Pinpoint the cell where the given text exists, returning its (X, Y) midpoint coordinate. 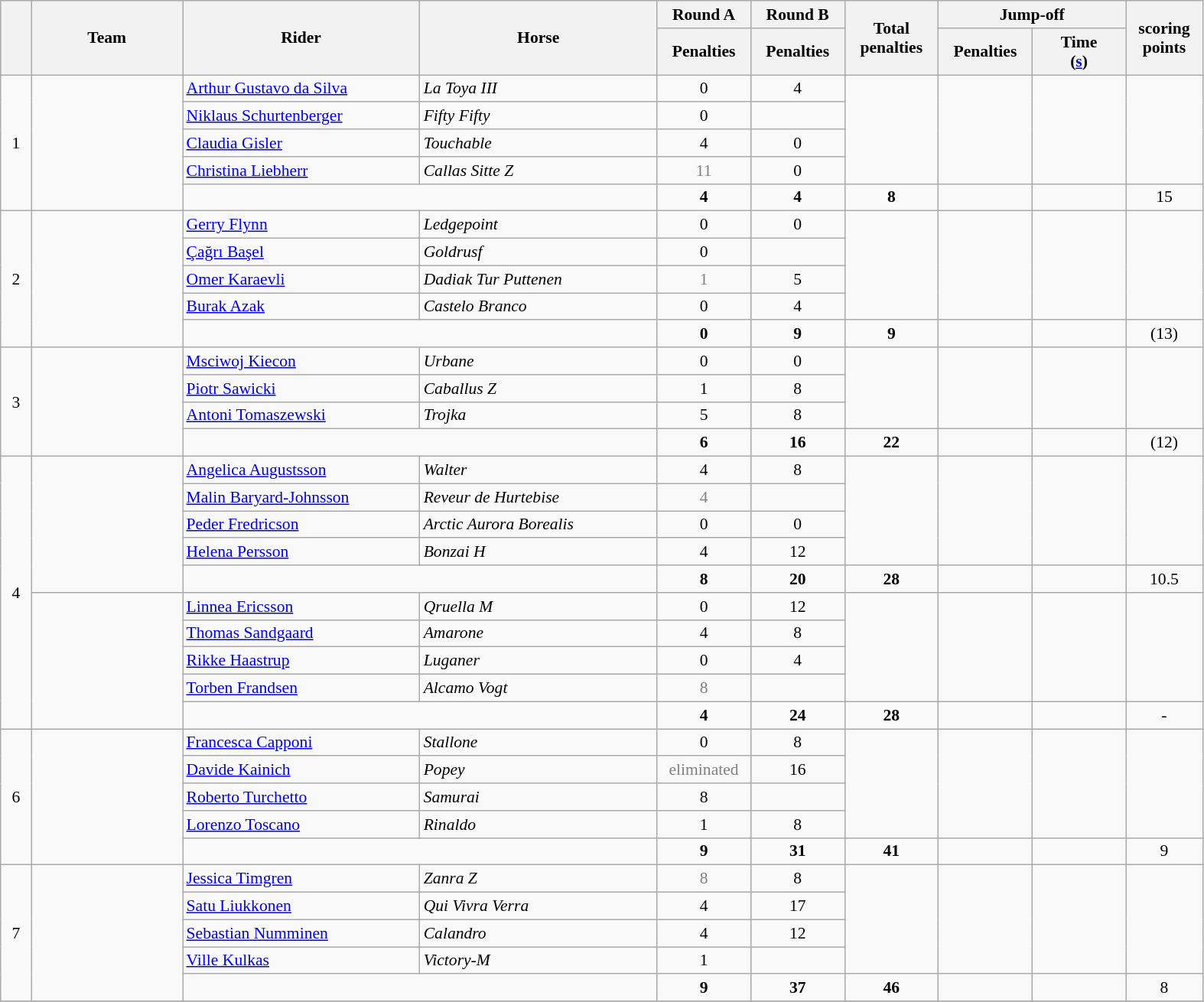
Ville Kulkas (301, 961)
Zanra Z (539, 879)
Samurai (539, 797)
24 (797, 715)
- (1164, 715)
17 (797, 906)
20 (797, 579)
37 (797, 988)
Popey (539, 770)
Christina Liebherr (301, 171)
Davide Kainich (301, 770)
Ledgepoint (539, 225)
Gerry Flynn (301, 225)
Rikke Haastrup (301, 661)
Rinaldo (539, 825)
Angelica Augustsson (301, 470)
Peder Fredricson (301, 525)
Malin Baryard-Johnsson (301, 497)
31 (797, 851)
Reveur de Hurtebise (539, 497)
Arctic Aurora Borealis (539, 525)
Helena Persson (301, 552)
Thomas Sandgaard (301, 633)
Linnea Ericsson (301, 607)
eliminated (704, 770)
Satu Liukkonen (301, 906)
Round B (797, 15)
2 (16, 279)
Calandro (539, 933)
7 (16, 933)
(13) (1164, 334)
Goldrusf (539, 252)
41 (892, 851)
Walter (539, 470)
Qruella M (539, 607)
Piotr Sawicki (301, 389)
Time(s) (1079, 52)
Horse (539, 38)
Sebastian Numminen (301, 933)
10.5 (1164, 579)
Burak Azak (301, 307)
Jump-off (1033, 15)
Msciwoj Kiecon (301, 361)
3 (16, 402)
Callas Sitte Z (539, 171)
Lorenzo Toscano (301, 825)
Arthur Gustavo da Silva (301, 89)
Round A (704, 15)
Fifty Fifty (539, 116)
15 (1164, 197)
Victory-M (539, 961)
Rider (301, 38)
22 (892, 443)
11 (704, 171)
Claudia Gisler (301, 143)
Luganer (539, 661)
Urbane (539, 361)
Touchable (539, 143)
Total penalties (892, 38)
Roberto Turchetto (301, 797)
Alcamo Vogt (539, 688)
(12) (1164, 443)
Trojka (539, 415)
Antoni Tomaszewski (301, 415)
La Toya III (539, 89)
Çağrı Başel (301, 252)
Bonzai H (539, 552)
Caballus Z (539, 389)
Torben Frandsen (301, 688)
Qui Vivra Verra (539, 906)
Omer Karaevli (301, 279)
Amarone (539, 633)
Stallone (539, 743)
Jessica Timgren (301, 879)
Niklaus Schurtenberger (301, 116)
46 (892, 988)
Castelo Branco (539, 307)
Team (107, 38)
Dadiak Tur Puttenen (539, 279)
Francesca Capponi (301, 743)
scoringpoints (1164, 38)
